Pinpoint the cell where the given text exists, returning its (X, Y) midpoint coordinate. 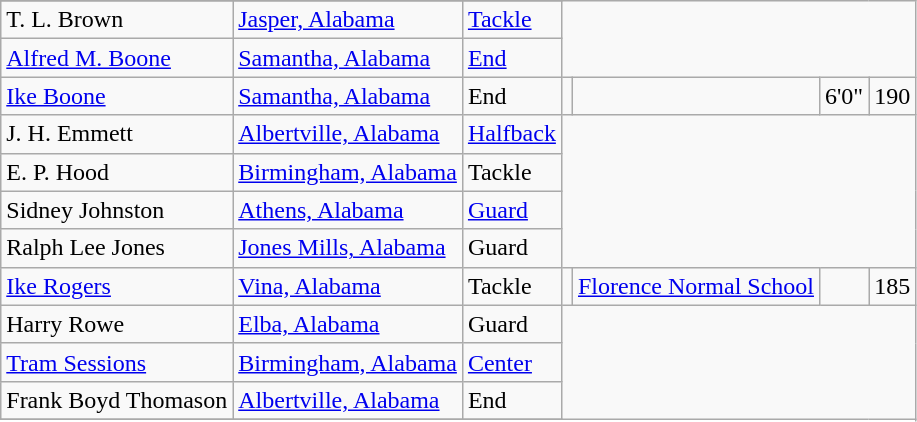
Center (512, 362)
Halfback (512, 134)
J. H. Emmett (117, 134)
Vina, Alabama (348, 286)
Tram Sessions (117, 362)
Alfred M. Boone (117, 58)
Jasper, Alabama (348, 20)
Ike Rogers (117, 286)
Ike Boone (117, 96)
Frank Boyd Thomason (117, 400)
Elba, Alabama (348, 324)
Sidney Johnston (117, 210)
T. L. Brown (117, 20)
6'0" (844, 96)
Jones Mills, Alabama (348, 248)
Athens, Alabama (348, 210)
185 (892, 286)
190 (892, 96)
Harry Rowe (117, 324)
E. P. Hood (117, 172)
Ralph Lee Jones (117, 248)
Florence Normal School (696, 286)
